Identify which cell holds the provided text, then report its [X, Y] central coordinate. 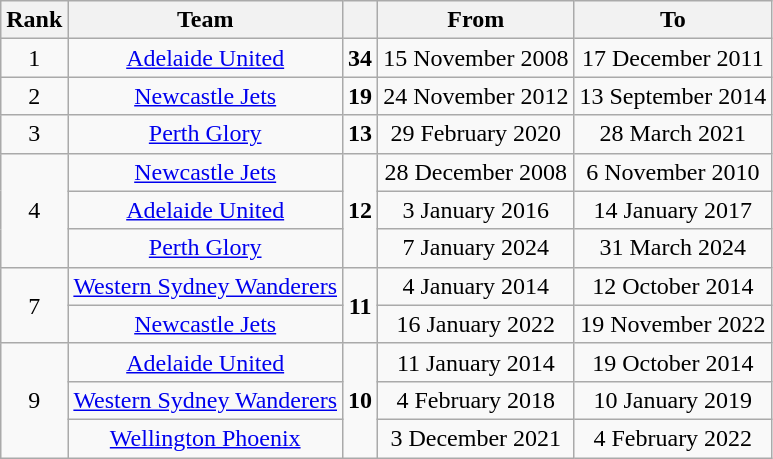
12 [360, 210]
17 December 2011 [673, 58]
9 [34, 400]
24 November 2012 [476, 96]
From [476, 20]
13 [360, 134]
11 January 2014 [476, 362]
10 January 2019 [673, 400]
3 [34, 134]
11 [360, 305]
12 October 2014 [673, 286]
Team [206, 20]
4 [34, 210]
3 January 2016 [476, 210]
15 November 2008 [476, 58]
Wellington Phoenix [206, 438]
4 February 2022 [673, 438]
Rank [34, 20]
19 November 2022 [673, 324]
6 November 2010 [673, 172]
7 January 2024 [476, 248]
10 [360, 400]
2 [34, 96]
1 [34, 58]
19 [360, 96]
34 [360, 58]
28 December 2008 [476, 172]
4 February 2018 [476, 400]
7 [34, 305]
13 September 2014 [673, 96]
29 February 2020 [476, 134]
28 March 2021 [673, 134]
14 January 2017 [673, 210]
31 March 2024 [673, 248]
19 October 2014 [673, 362]
16 January 2022 [476, 324]
4 January 2014 [476, 286]
3 December 2021 [476, 438]
To [673, 20]
